Find where the given text appears and provide that cell's center as [X, Y] coordinate. 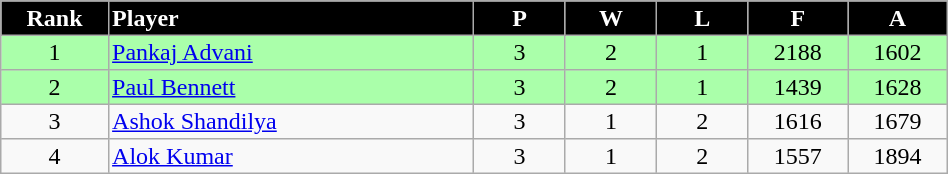
1894 [898, 156]
4 [55, 156]
Paul Bennett [291, 87]
1679 [898, 121]
W [610, 18]
1616 [798, 121]
Ashok Shandilya [291, 121]
1628 [898, 87]
P [520, 18]
F [798, 18]
2188 [798, 52]
1602 [898, 52]
Player [291, 18]
L [702, 18]
1439 [798, 87]
1557 [798, 156]
Rank [55, 18]
A [898, 18]
Pankaj Advani [291, 52]
Alok Kumar [291, 156]
